From the cell containing the given text, extract its center point as (X, Y) coordinate. 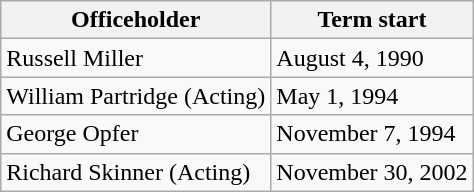
November 7, 1994 (372, 134)
August 4, 1990 (372, 58)
William Partridge (Acting) (136, 96)
Term start (372, 20)
May 1, 1994 (372, 96)
Richard Skinner (Acting) (136, 172)
Officeholder (136, 20)
George Opfer (136, 134)
Russell Miller (136, 58)
November 30, 2002 (372, 172)
